Scan for the cell matching the given text and deliver its (X, Y) coordinate at center. 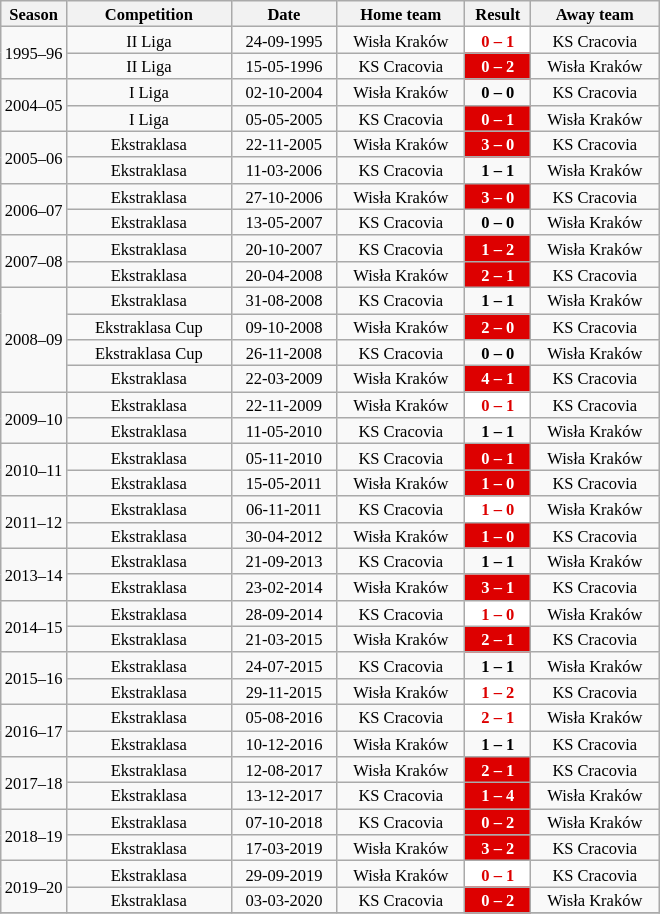
Date (284, 14)
Season (34, 14)
Home team (401, 14)
4 – 1 (498, 379)
2013–14 (34, 574)
20-04-2008 (284, 274)
11-03-2006 (284, 170)
21-09-2013 (284, 561)
02-10-2004 (284, 92)
30-04-2012 (284, 535)
Result (498, 14)
31-08-2008 (284, 300)
24-07-2015 (284, 665)
05-08-2016 (284, 717)
05-05-2005 (284, 118)
2009–10 (34, 418)
22-11-2009 (284, 405)
23-02-2014 (284, 587)
22-11-2005 (284, 144)
2006–07 (34, 209)
24-09-1995 (284, 40)
3 – 1 (498, 587)
13-05-2007 (284, 222)
Away team (595, 14)
29-09-2019 (284, 874)
2008–09 (34, 339)
22-03-2009 (284, 379)
2019–20 (34, 887)
09-10-2008 (284, 327)
2015–16 (34, 678)
07-10-2018 (284, 822)
06-11-2011 (284, 509)
27-10-2006 (284, 196)
15-05-1996 (284, 66)
17-03-2019 (284, 848)
2017–18 (34, 783)
21-03-2015 (284, 639)
2010–11 (34, 470)
1 – 4 (498, 796)
3 – 2 (498, 848)
2011–12 (34, 522)
10-12-2016 (284, 743)
1995–96 (34, 53)
29-11-2015 (284, 691)
15-05-2011 (284, 483)
Competition (150, 14)
11-05-2010 (284, 431)
05-11-2010 (284, 457)
2018–19 (34, 835)
2 – 0 (498, 327)
2004–05 (34, 105)
20-10-2007 (284, 248)
28-09-2014 (284, 613)
26-11-2008 (284, 353)
03-03-2020 (284, 900)
2016–17 (34, 730)
13-12-2017 (284, 796)
2007–08 (34, 261)
2005–06 (34, 157)
12-08-2017 (284, 770)
2014–15 (34, 626)
